Output the [X, Y] coordinate of the center of the cell containing the given text.  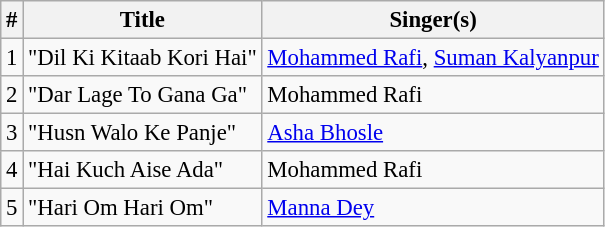
2 [12, 95]
# [12, 20]
5 [12, 208]
3 [12, 133]
"Husn Walo Ke Panje" [142, 133]
4 [12, 170]
1 [12, 58]
Mohammed Rafi, Suman Kalyanpur [433, 58]
"Dar Lage To Gana Ga" [142, 95]
Title [142, 20]
Singer(s) [433, 20]
"Dil Ki Kitaab Kori Hai" [142, 58]
Asha Bhosle [433, 133]
"Hai Kuch Aise Ada" [142, 170]
Manna Dey [433, 208]
"Hari Om Hari Om" [142, 208]
